Output the (X, Y) coordinate of the center of the cell containing the given text.  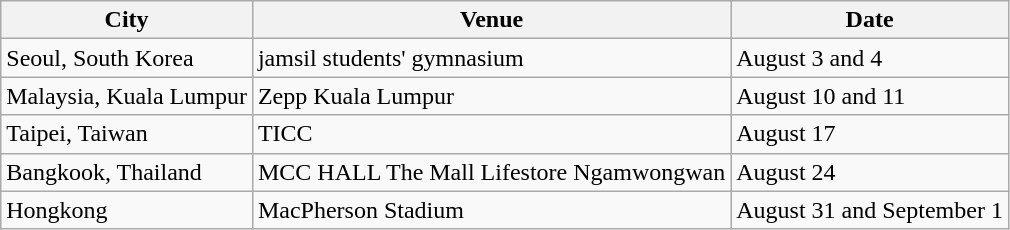
jamsil students' gymnasium (491, 58)
Venue (491, 20)
August 3 and 4 (870, 58)
MCC HALL The Mall Lifestore Ngamwongwan (491, 172)
Malaysia, Kuala Lumpur (127, 96)
MacPherson Stadium (491, 210)
Taipei, Taiwan (127, 134)
Seoul, South Korea (127, 58)
August 31 and September 1 (870, 210)
August 10 and 11 (870, 96)
August 24 (870, 172)
Date (870, 20)
City (127, 20)
Bangkook, Thailand (127, 172)
Zepp Kuala Lumpur (491, 96)
August 17 (870, 134)
Hongkong (127, 210)
TICC (491, 134)
